Capture the cell that displays the provided text and extract its (x, y) central coordinate. 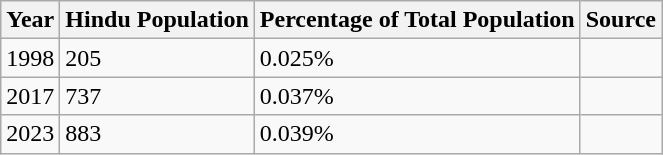
Percentage of Total Population (417, 20)
883 (157, 134)
1998 (30, 58)
2017 (30, 96)
0.037% (417, 96)
0.025% (417, 58)
Hindu Population (157, 20)
2023 (30, 134)
Source (620, 20)
737 (157, 96)
0.039% (417, 134)
Year (30, 20)
205 (157, 58)
